For the text-containing cell, return its midpoint in [X, Y] coordinate format. 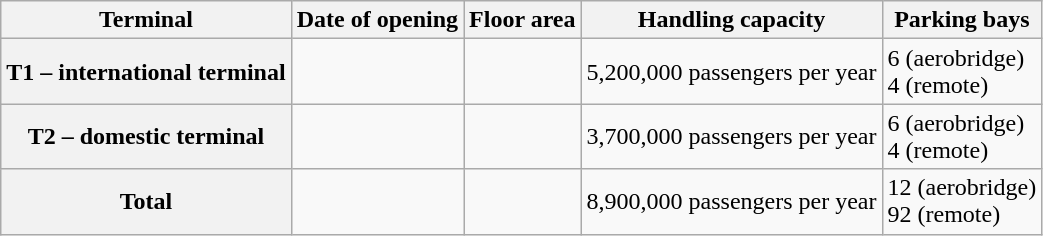
Floor area [522, 20]
12 (aerobridge)92 (remote) [962, 202]
5,200,000 passengers per year [732, 72]
T1 – international terminal [146, 72]
3,700,000 passengers per year [732, 136]
Parking bays [962, 20]
8,900,000 passengers per year [732, 202]
Terminal [146, 20]
Handling capacity [732, 20]
Total [146, 202]
Date of opening [377, 20]
T2 – domestic terminal [146, 136]
